Return the [X, Y] coordinate for the center point of the cell that contains the specified text.  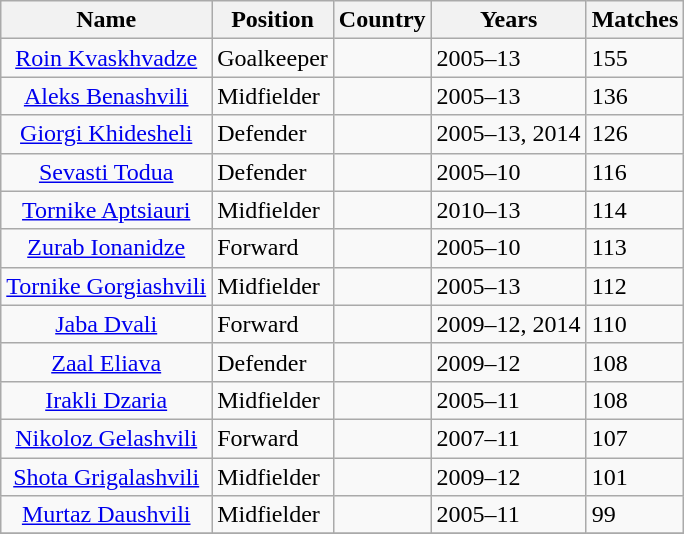
Name [106, 20]
Aleks Benashvili [106, 96]
2007–11 [508, 438]
Jaba Dvali [106, 324]
99 [635, 515]
Roin Kvaskhvadze [106, 58]
Matches [635, 20]
Giorgi Khidesheli [106, 134]
107 [635, 438]
2010–13 [508, 210]
113 [635, 248]
Country [382, 20]
112 [635, 286]
Position [273, 20]
101 [635, 477]
Irakli Dzaria [106, 400]
Nikoloz Gelashvili [106, 438]
155 [635, 58]
2005–13, 2014 [508, 134]
136 [635, 96]
Zurab Ionanidze [106, 248]
Sevasti Todua [106, 172]
Murtaz Daushvili [106, 515]
Years [508, 20]
Tornike Gorgiashvili [106, 286]
Shota Grigalashvili [106, 477]
126 [635, 134]
114 [635, 210]
Tornike Aptsiauri [106, 210]
116 [635, 172]
110 [635, 324]
Goalkeeper [273, 58]
2009–12, 2014 [508, 324]
Zaal Eliava [106, 362]
